Output the (x, y) coordinate of the center of the cell containing the given text.  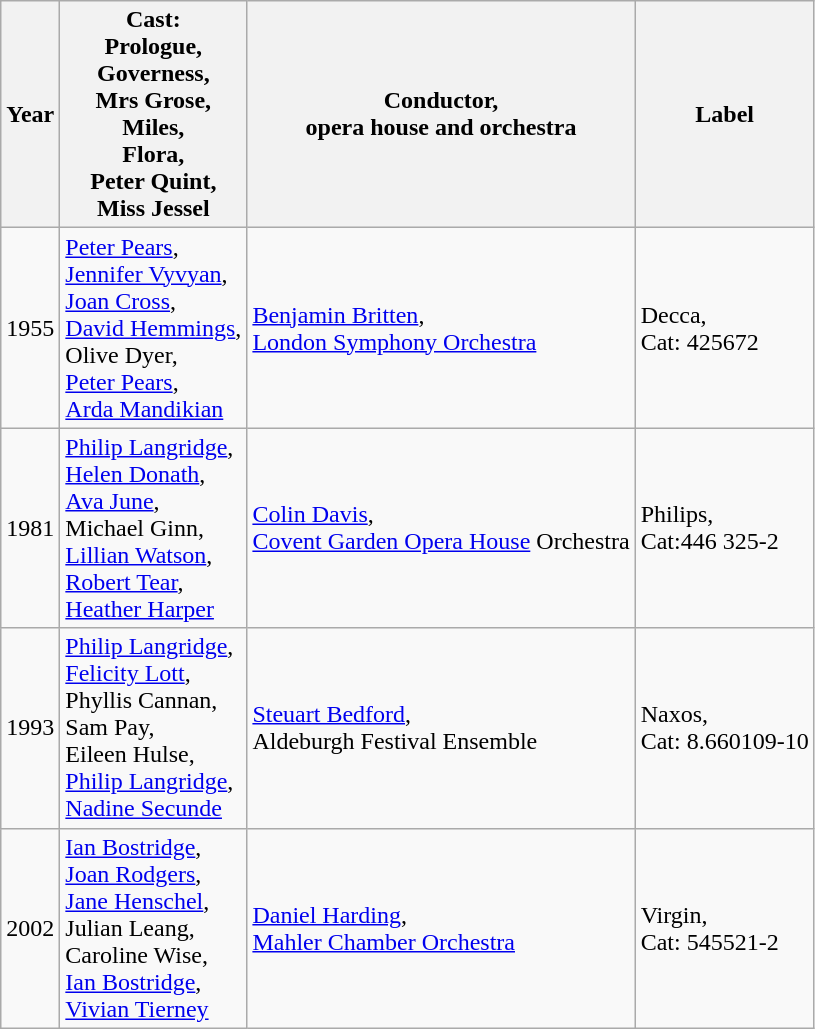
Peter Pears,Jennifer Vyvyan,Joan Cross,David Hemmings,Olive Dyer,Peter Pears,Arda Mandikian (154, 328)
Year (30, 114)
2002 (30, 928)
Benjamin Britten,London Symphony Orchestra (441, 328)
Philip Langridge,Helen Donath,Ava June,Michael Ginn,Lillian Watson,Robert Tear,Heather Harper (154, 528)
Colin Davis,Covent Garden Opera House Orchestra (441, 528)
Philips,Cat:446 325-2 (724, 528)
Steuart Bedford,Aldeburgh Festival Ensemble (441, 728)
Cast:Prologue,Governess,Mrs Grose,Miles,Flora,Peter Quint,Miss Jessel (154, 114)
Ian Bostridge,Joan Rodgers,Jane Henschel,Julian Leang,Caroline Wise,Ian Bostridge,Vivian Tierney (154, 928)
1955 (30, 328)
Daniel Harding,Mahler Chamber Orchestra (441, 928)
Label (724, 114)
Naxos,Cat: 8.660109-10 (724, 728)
1981 (30, 528)
Decca,Cat: 425672 (724, 328)
Philip Langridge,Felicity Lott,Phyllis Cannan,Sam Pay,Eileen Hulse,Philip Langridge,Nadine Secunde (154, 728)
Virgin,Cat: 545521-2 (724, 928)
1993 (30, 728)
Conductor,opera house and orchestra (441, 114)
